Return the [X, Y] coordinate for the center point of the cell that contains the specified text.  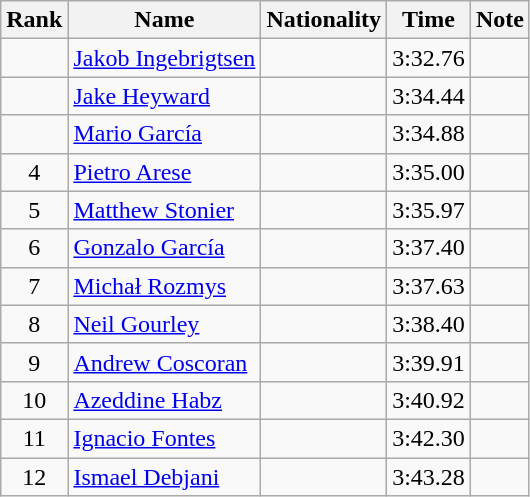
12 [34, 477]
9 [34, 362]
Ismael Debjani [164, 477]
Mario García [164, 134]
Jakob Ingebrigtsen [164, 58]
3:37.63 [429, 286]
3:40.92 [429, 400]
3:43.28 [429, 477]
Rank [34, 20]
Azeddine Habz [164, 400]
7 [34, 286]
Michał Rozmys [164, 286]
Ignacio Fontes [164, 438]
Name [164, 20]
Pietro Arese [164, 172]
Gonzalo García [164, 248]
Jake Heyward [164, 96]
8 [34, 324]
3:35.00 [429, 172]
11 [34, 438]
3:34.88 [429, 134]
Andrew Coscoran [164, 362]
3:42.30 [429, 438]
10 [34, 400]
4 [34, 172]
3:35.97 [429, 210]
3:37.40 [429, 248]
Time [429, 20]
3:34.44 [429, 96]
3:38.40 [429, 324]
Nationality [324, 20]
6 [34, 248]
Neil Gourley [164, 324]
3:32.76 [429, 58]
Matthew Stonier [164, 210]
5 [34, 210]
Note [500, 20]
3:39.91 [429, 362]
